Capture the cell that displays the provided text and extract its [X, Y] central coordinate. 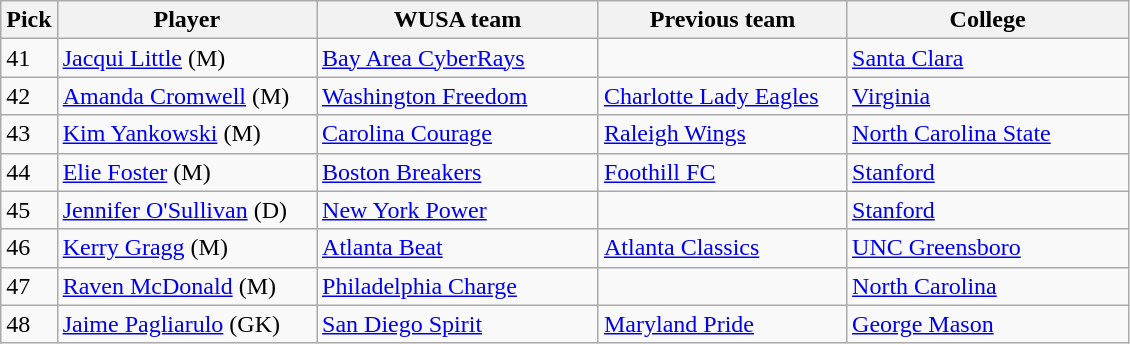
48 [29, 324]
Elie Foster (M) [186, 172]
Jaime Pagliarulo (GK) [186, 324]
Washington Freedom [458, 96]
Player [186, 20]
45 [29, 210]
North Carolina [988, 286]
Boston Breakers [458, 172]
San Diego Spirit [458, 324]
College [988, 20]
41 [29, 58]
Pick [29, 20]
Virginia [988, 96]
Charlotte Lady Eagles [722, 96]
Raleigh Wings [722, 134]
42 [29, 96]
Philadelphia Charge [458, 286]
47 [29, 286]
Kim Yankowski (M) [186, 134]
Amanda Cromwell (M) [186, 96]
Kerry Gragg (M) [186, 248]
43 [29, 134]
Atlanta Classics [722, 248]
UNC Greensboro [988, 248]
Bay Area CyberRays [458, 58]
North Carolina State [988, 134]
Raven McDonald (M) [186, 286]
Maryland Pride [722, 324]
44 [29, 172]
Santa Clara [988, 58]
Atlanta Beat [458, 248]
WUSA team [458, 20]
George Mason [988, 324]
Previous team [722, 20]
Jacqui Little (M) [186, 58]
Jennifer O'Sullivan (D) [186, 210]
46 [29, 248]
New York Power [458, 210]
Carolina Courage [458, 134]
Foothill FC [722, 172]
